Detect which cell encompasses the target text, then output its [X, Y] center coordinate. 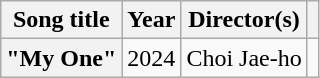
2024 [152, 58]
"My One" [62, 58]
Choi Jae-ho [244, 58]
Song title [62, 20]
Director(s) [244, 20]
Year [152, 20]
